Search for the cell housing the specified text and yield its [x, y] center coordinate. 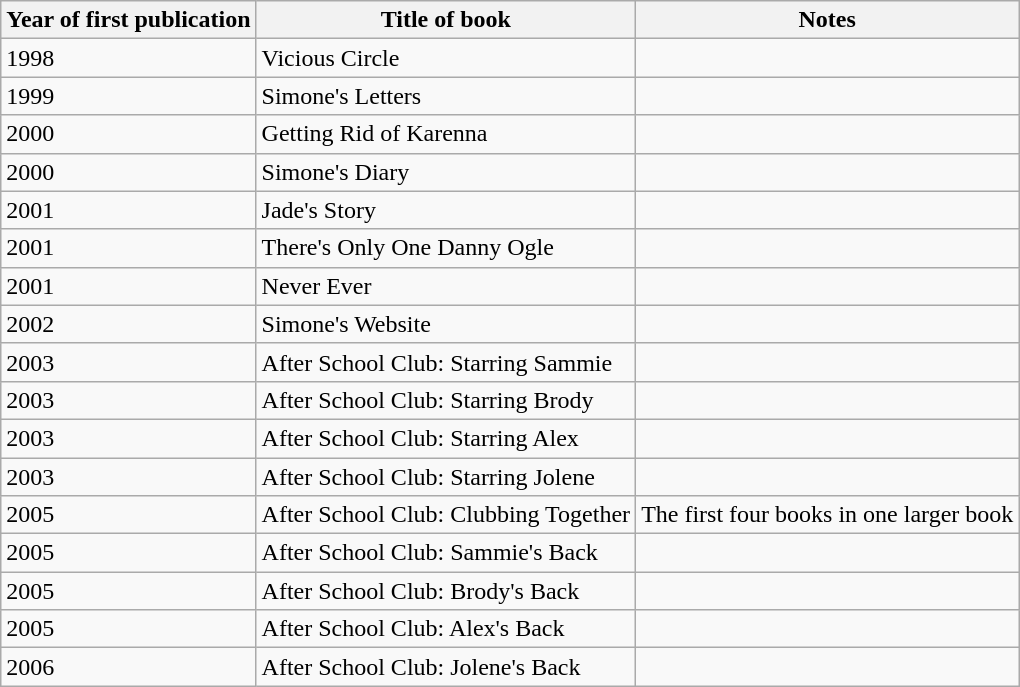
After School Club: Alex's Back [446, 629]
2006 [128, 667]
1998 [128, 58]
After School Club: Starring Jolene [446, 477]
Simone's Letters [446, 96]
The first four books in one larger book [828, 515]
1999 [128, 96]
Year of first publication [128, 20]
After School Club: Brody's Back [446, 591]
After School Club: Clubbing Together [446, 515]
Notes [828, 20]
Simone's Website [446, 324]
Jade's Story [446, 210]
Getting Rid of Karenna [446, 134]
After School Club: Starring Alex [446, 438]
2002 [128, 324]
After School Club: Jolene's Back [446, 667]
There's Only One Danny Ogle [446, 248]
Title of book [446, 20]
After School Club: Starring Sammie [446, 362]
Never Ever [446, 286]
After School Club: Starring Brody [446, 400]
Simone's Diary [446, 172]
Vicious Circle [446, 58]
After School Club: Sammie's Back [446, 553]
